Capture the cell that displays the provided text and extract its [X, Y] central coordinate. 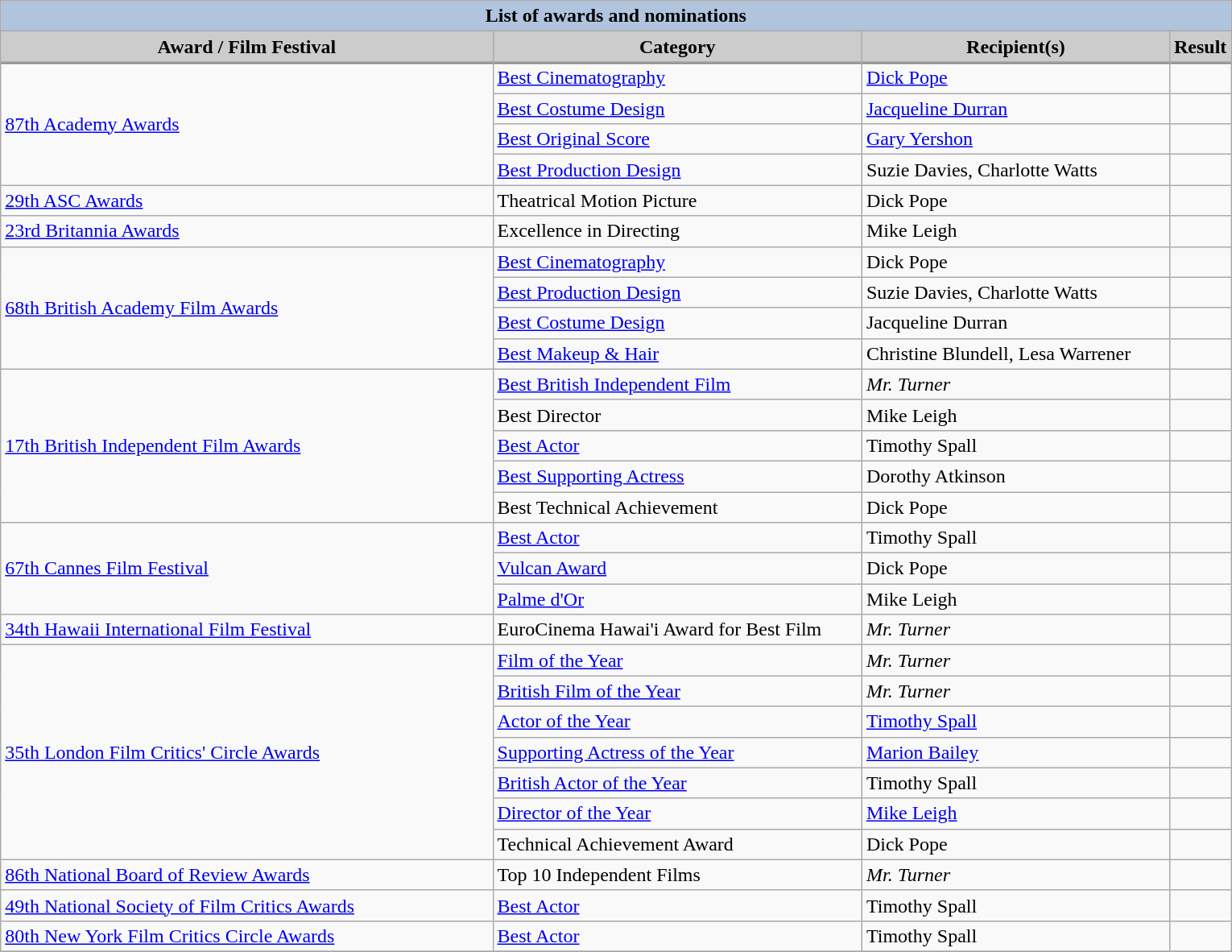
British Actor of the Year [677, 783]
Best Original Score [677, 139]
Film of the Year [677, 660]
68th British Academy Film Awards [246, 308]
Christine Blundell, Lesa Warrener [1015, 354]
EuroCinema Hawai'i Award for Best Film [677, 630]
Actor of the Year [677, 722]
List of awards and nominations [616, 16]
35th London Film Critics' Circle Awards [246, 752]
Theatrical Motion Picture [677, 201]
Marion Bailey [1015, 752]
Recipient(s) [1015, 47]
17th British Independent Film Awards [246, 445]
49th National Society of Film Critics Awards [246, 905]
Top 10 Independent Films [677, 875]
80th New York Film Critics Circle Awards [246, 936]
Best Director [677, 415]
Best Supporting Actress [677, 476]
86th National Board of Review Awards [246, 875]
Supporting Actress of the Year [677, 752]
Director of the Year [677, 813]
Technical Achievement Award [677, 844]
67th Cannes Film Festival [246, 569]
Result [1200, 47]
Palme d'Or [677, 599]
87th Academy Awards [246, 124]
Best British Independent Film [677, 384]
Gary Yershon [1015, 139]
Excellence in Directing [677, 231]
Award / Film Festival [246, 47]
Best Technical Achievement [677, 507]
British Film of the Year [677, 691]
Vulcan Award [677, 569]
29th ASC Awards [246, 201]
Best Makeup & Hair [677, 354]
34th Hawaii International Film Festival [246, 630]
Category [677, 47]
Dorothy Atkinson [1015, 476]
23rd Britannia Awards [246, 231]
